Return the [X, Y] coordinate for the center point of the cell that contains the specified text.  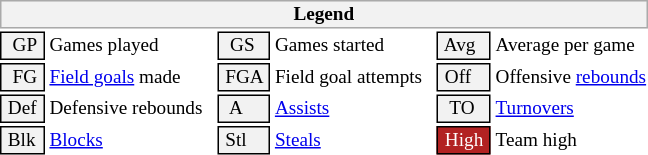
Assists [354, 108]
Blocks [131, 140]
Steals [354, 140]
Average per game [571, 46]
TO [464, 108]
FG [22, 77]
Field goals made [131, 77]
A [244, 108]
Defensive rebounds [131, 108]
Def [22, 108]
Offensive rebounds [571, 77]
Stl [244, 140]
Off [464, 77]
High [464, 140]
Turnovers [571, 108]
Games played [131, 46]
Games started [354, 46]
GP [22, 46]
FGA [244, 77]
Avg [464, 46]
GS [244, 46]
Legend [324, 14]
Field goal attempts [354, 77]
Blk [22, 140]
Team high [571, 140]
